Pinpoint the cell where the given text exists, returning its [x, y] midpoint coordinate. 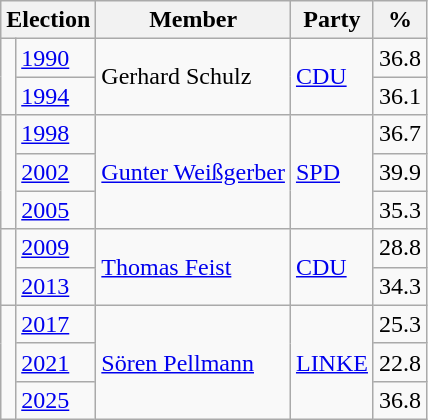
SPD [332, 172]
Gerhard Schulz [194, 77]
Member [194, 20]
1990 [56, 58]
25.3 [400, 324]
36.1 [400, 96]
1998 [56, 134]
22.8 [400, 362]
28.8 [400, 248]
39.9 [400, 172]
2005 [56, 210]
Gunter Weißgerber [194, 172]
2002 [56, 172]
1994 [56, 96]
% [400, 20]
LINKE [332, 362]
35.3 [400, 210]
2017 [56, 324]
Party [332, 20]
2013 [56, 286]
Election [48, 20]
Thomas Feist [194, 267]
2009 [56, 248]
2025 [56, 400]
34.3 [400, 286]
Sören Pellmann [194, 362]
2021 [56, 362]
36.7 [400, 134]
